Return [x, y] of the center of cell containing provided text 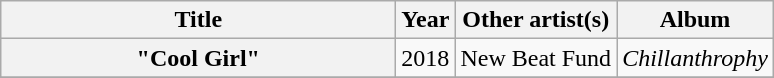
"Cool Girl" [198, 58]
New Beat Fund [536, 58]
Album [696, 20]
Title [198, 20]
2018 [426, 58]
Chillanthrophy [696, 58]
Year [426, 20]
Other artist(s) [536, 20]
